Search for the cell housing the specified text and yield its [X, Y] center coordinate. 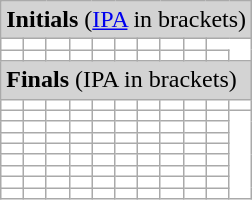
Finals (IPA in brackets) [126, 80]
Initials (IPA in brackets) [126, 20]
